Determine the (x, y) coordinate at the center of the cell enclosing the given text.  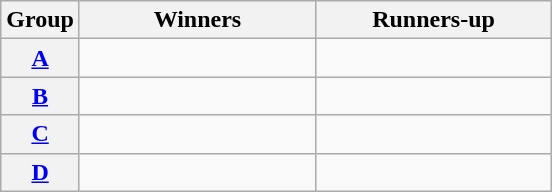
Winners (197, 20)
C (40, 134)
B (40, 96)
D (40, 172)
Runners-up (433, 20)
Group (40, 20)
A (40, 58)
